Scan for the cell matching the given text and deliver its (X, Y) coordinate at center. 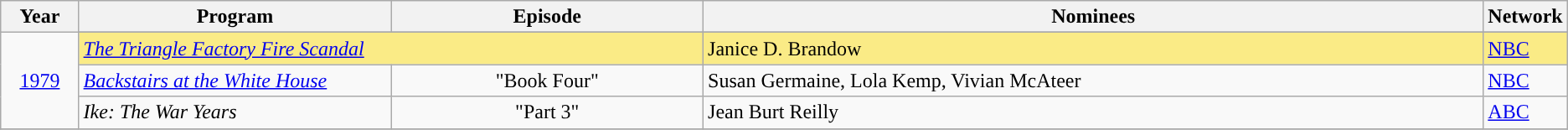
"Part 3" (548, 112)
Backstairs at the White House (235, 81)
Ike: The War Years (235, 112)
1979 (40, 81)
Network (1525, 17)
The Triangle Factory Fire Scandal (391, 49)
Janice D. Brandow (1094, 49)
ABC (1525, 112)
Year (40, 17)
Nominees (1094, 17)
"Book Four" (548, 81)
Program (235, 17)
Susan Germaine, Lola Kemp, Vivian McAteer (1094, 81)
Jean Burt Reilly (1094, 112)
Episode (548, 17)
